Determine the (x, y) coordinate at the center of the cell enclosing the given text.  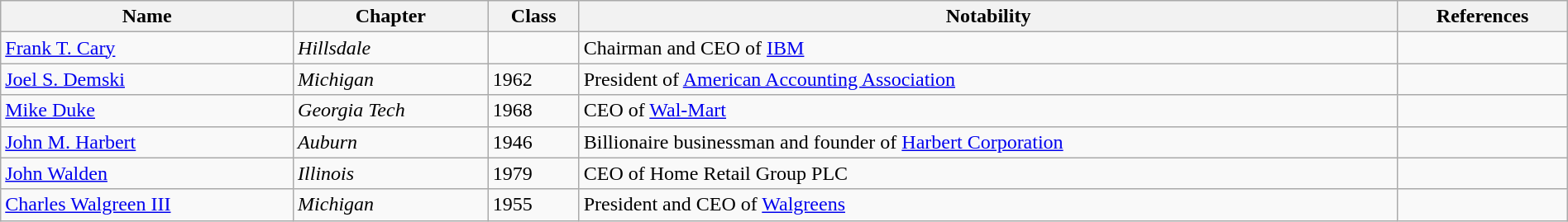
John M. Harbert (147, 142)
Notability (988, 17)
Frank T. Cary (147, 48)
Chairman and CEO of IBM (988, 48)
Billionaire businessman and founder of Harbert Corporation (988, 142)
Hillsdale (391, 48)
1946 (533, 142)
References (1482, 17)
1968 (533, 111)
Charles Walgreen III (147, 205)
President of American Accounting Association (988, 79)
Illinois (391, 173)
Auburn (391, 142)
Class (533, 17)
Name (147, 17)
Joel S. Demski (147, 79)
Chapter (391, 17)
Mike Duke (147, 111)
President and CEO of Walgreens (988, 205)
Georgia Tech (391, 111)
CEO of Wal-Mart (988, 111)
1955 (533, 205)
1979 (533, 173)
CEO of Home Retail Group PLC (988, 173)
John Walden (147, 173)
1962 (533, 79)
